Search for the cell housing the specified text and yield its (X, Y) center coordinate. 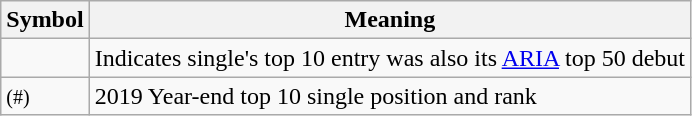
Indicates single's top 10 entry was also its ARIA top 50 debut (390, 58)
2019 Year-end top 10 single position and rank (390, 96)
Symbol (45, 20)
Meaning (390, 20)
(#) (45, 96)
